Pinpoint the cell where the given text exists, returning its (x, y) midpoint coordinate. 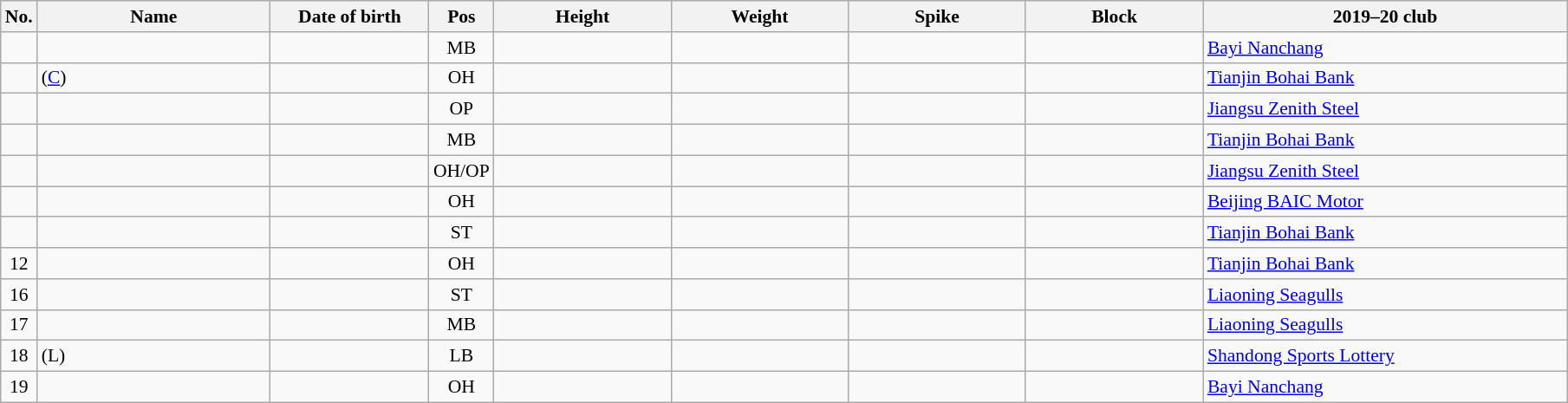
18 (19, 356)
Weight (759, 16)
Shandong Sports Lottery (1385, 356)
(L) (154, 356)
(C) (154, 78)
OH/OP (461, 171)
16 (19, 295)
Block (1115, 16)
No. (19, 16)
LB (461, 356)
Name (154, 16)
Date of birth (350, 16)
19 (19, 387)
Pos (461, 16)
Spike (938, 16)
12 (19, 263)
Height (582, 16)
Beijing BAIC Motor (1385, 202)
17 (19, 325)
OP (461, 109)
2019–20 club (1385, 16)
